For the text-containing cell, return its midpoint in [X, Y] coordinate format. 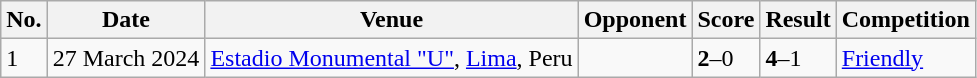
Date [126, 20]
Competition [906, 20]
Estadio Monumental "U", Lima, Peru [392, 58]
27 March 2024 [126, 58]
Score [726, 20]
Opponent [635, 20]
Friendly [906, 58]
Result [798, 20]
2–0 [726, 58]
Venue [392, 20]
No. [24, 20]
4–1 [798, 58]
1 [24, 58]
